Pinpoint the cell where the given text exists, returning its [X, Y] midpoint coordinate. 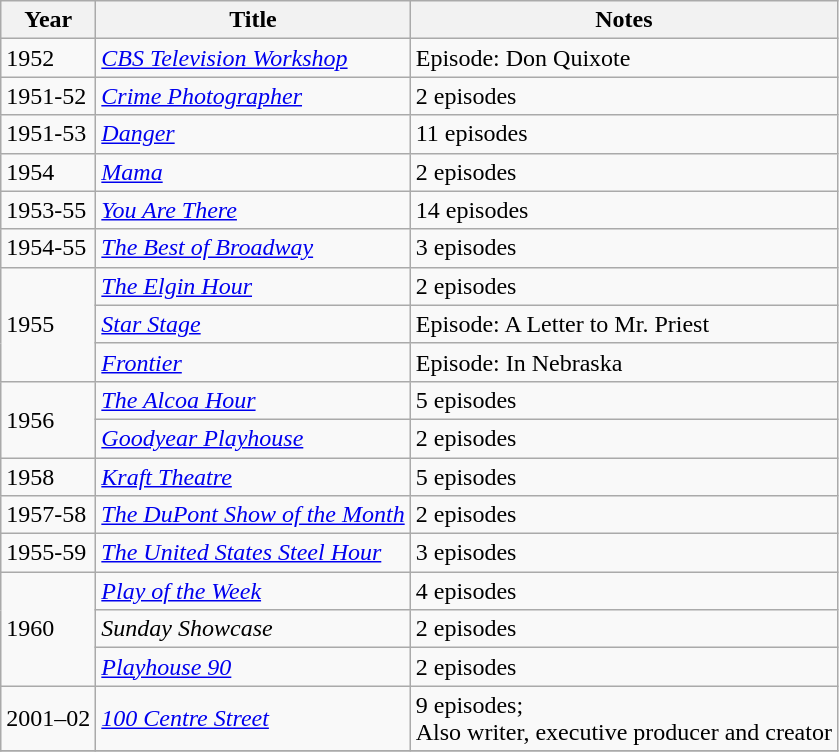
Kraft Theatre [253, 477]
Playhouse 90 [253, 667]
The Alcoa Hour [253, 400]
Episode: A Letter to Mr. Priest [624, 324]
1951-53 [48, 134]
Danger [253, 134]
Episode: In Nebraska [624, 362]
Episode: Don Quixote [624, 58]
1957-58 [48, 515]
The United States Steel Hour [253, 553]
Crime Photographer [253, 96]
Sunday Showcase [253, 629]
100 Centre Street [253, 718]
Frontier [253, 362]
1960 [48, 629]
The Best of Broadway [253, 248]
1955 [48, 324]
The DuPont Show of the Month [253, 515]
14 episodes [624, 210]
Notes [624, 20]
The Elgin Hour [253, 286]
You Are There [253, 210]
Play of the Week [253, 591]
1955-59 [48, 553]
4 episodes [624, 591]
Title [253, 20]
CBS Television Workshop [253, 58]
1951-52 [48, 96]
Goodyear Playhouse [253, 438]
2001–02 [48, 718]
1954-55 [48, 248]
9 episodes;Also writer, executive producer and creator [624, 718]
Mama [253, 172]
1958 [48, 477]
1954 [48, 172]
1953-55 [48, 210]
1952 [48, 58]
1956 [48, 419]
Star Stage [253, 324]
Year [48, 20]
11 episodes [624, 134]
